Output the (x, y) coordinate of the center of the cell containing the given text.  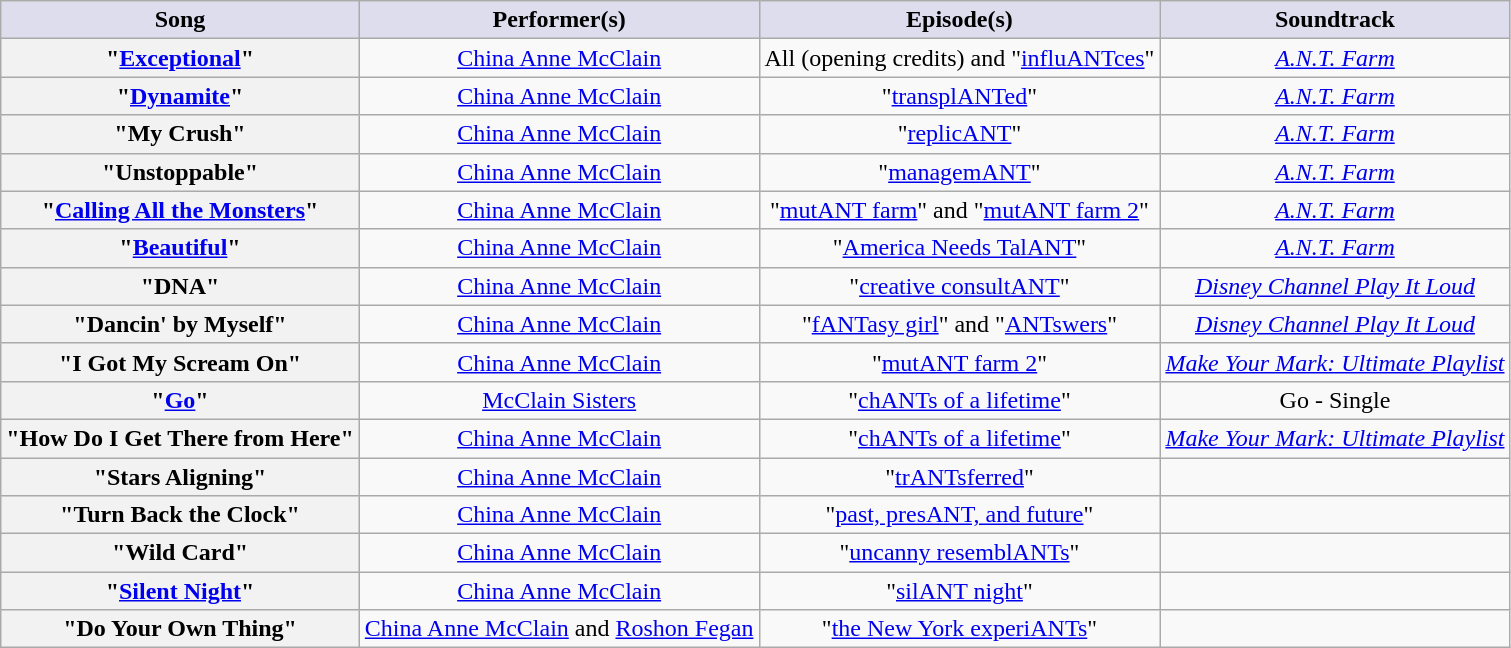
"Turn Back the Clock" (180, 515)
"mutANT farm" and "mutANT farm 2" (960, 210)
Go - Single (1335, 400)
"past, presANT, and future" (960, 515)
"uncanny resemblANTs" (960, 553)
"Calling All the Monsters" (180, 210)
"Wild Card" (180, 553)
Performer(s) (559, 20)
Episode(s) (960, 20)
"DNA" (180, 286)
"I Got My Scream On" (180, 362)
"Do Your Own Thing" (180, 629)
All (opening credits) and "influANTces" (960, 58)
"fANTasy girl" and "ANTswers" (960, 324)
Song (180, 20)
McClain Sisters (559, 400)
"Exceptional" (180, 58)
"Dancin' by Myself" (180, 324)
"Stars Aligning" (180, 477)
"Go" (180, 400)
"My Crush" (180, 134)
"How Do I Get There from Here" (180, 438)
"replicANT" (960, 134)
"America Needs TalANT" (960, 248)
Soundtrack (1335, 20)
"managemANT" (960, 172)
"trANTsferred" (960, 477)
"Silent Night" (180, 591)
"Dynamite" (180, 96)
"Beautiful" (180, 248)
"the New York experiANTs" (960, 629)
China Anne McClain and Roshon Fegan (559, 629)
"Unstoppable" (180, 172)
"transplANTed" (960, 96)
"mutANT farm 2" (960, 362)
"silANT night" (960, 591)
"creative consultANT" (960, 286)
